Provide the [X, Y] coordinate of the cell's center where the given text is located.  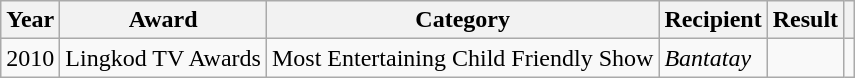
Bantatay [713, 58]
Result [805, 20]
Year [30, 20]
2010 [30, 58]
Recipient [713, 20]
Lingkod TV Awards [164, 58]
Most Entertaining Child Friendly Show [462, 58]
Award [164, 20]
Category [462, 20]
